Search for the cell housing the specified text and yield its (X, Y) center coordinate. 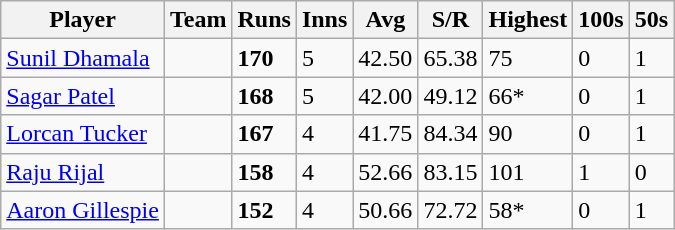
Sagar Patel (83, 96)
41.75 (386, 134)
42.50 (386, 58)
50.66 (386, 210)
50s (651, 20)
42.00 (386, 96)
168 (264, 96)
65.38 (450, 58)
167 (264, 134)
158 (264, 172)
Sunil Dhamala (83, 58)
Avg (386, 20)
83.15 (450, 172)
90 (528, 134)
52.66 (386, 172)
Team (198, 20)
100s (601, 20)
S/R (450, 20)
101 (528, 172)
72.72 (450, 210)
49.12 (450, 96)
66* (528, 96)
75 (528, 58)
Inns (324, 20)
58* (528, 210)
Lorcan Tucker (83, 134)
Player (83, 20)
84.34 (450, 134)
170 (264, 58)
Raju Rijal (83, 172)
Aaron Gillespie (83, 210)
Highest (528, 20)
Runs (264, 20)
152 (264, 210)
